Provide the (x, y) coordinate of the cell's center where the given text is located.  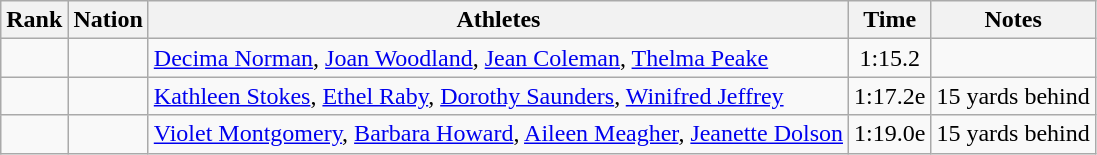
1:15.2 (890, 58)
Kathleen Stokes, Ethel Raby, Dorothy Saunders, Winifred Jeffrey (498, 96)
Nation (108, 20)
Athletes (498, 20)
1:19.0e (890, 134)
Time (890, 20)
Notes (1013, 20)
Decima Norman, Joan Woodland, Jean Coleman, Thelma Peake (498, 58)
Rank (34, 20)
1:17.2e (890, 96)
Violet Montgomery, Barbara Howard, Aileen Meagher, Jeanette Dolson (498, 134)
